Output the [X, Y] coordinate of the center of the cell containing the given text.  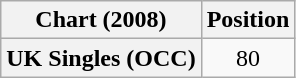
Chart (2008) [101, 20]
UK Singles (OCC) [101, 58]
Position [248, 20]
80 [248, 58]
